Detect which cell encompasses the target text, then output its [x, y] center coordinate. 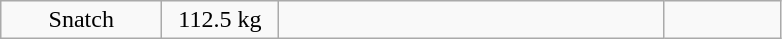
Snatch [82, 20]
112.5 kg [220, 20]
